Pinpoint the cell where the given text exists, returning its [X, Y] midpoint coordinate. 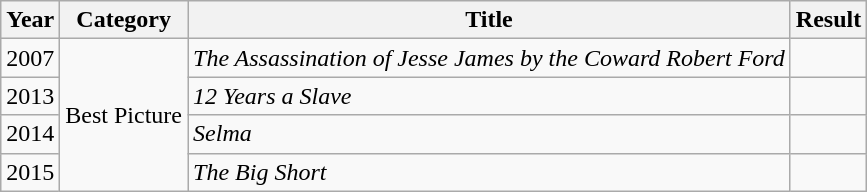
2015 [30, 172]
Selma [490, 134]
Year [30, 20]
The Assassination of Jesse James by the Coward Robert Ford [490, 58]
Title [490, 20]
Category [124, 20]
12 Years a Slave [490, 96]
Result [828, 20]
2007 [30, 58]
Best Picture [124, 115]
The Big Short [490, 172]
2014 [30, 134]
2013 [30, 96]
